Detect which cell encompasses the target text, then output its (X, Y) center coordinate. 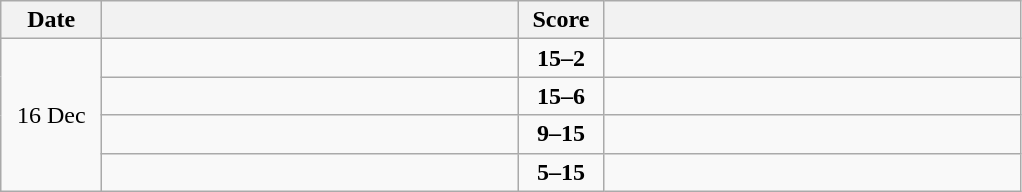
Date (52, 20)
9–15 (561, 134)
Score (561, 20)
5–15 (561, 172)
15–2 (561, 58)
15–6 (561, 96)
16 Dec (52, 115)
